From the cell containing the given text, extract its center point as (X, Y) coordinate. 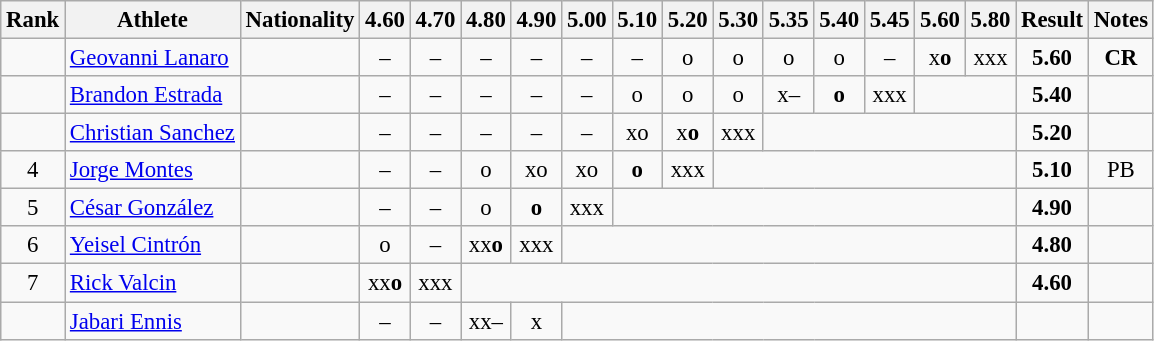
Notes (1120, 20)
Jorge Montes (153, 170)
Rank (33, 20)
Result (1052, 20)
7 (33, 283)
Rick Valcin (153, 283)
Athlete (153, 20)
5.35 (788, 20)
4.70 (435, 20)
Jabari Ennis (153, 321)
Yeisel Cintrón (153, 245)
Brandon Estrada (153, 95)
5 (33, 208)
5.30 (738, 20)
4 (33, 170)
x (536, 321)
Geovanni Lanaro (153, 58)
CR (1120, 58)
PB (1120, 170)
6 (33, 245)
5.00 (587, 20)
Christian Sanchez (153, 133)
xx– (486, 321)
5.45 (889, 20)
César González (153, 208)
Nationality (300, 20)
5.80 (990, 20)
x– (788, 95)
